Capture the cell that displays the provided text and extract its (X, Y) central coordinate. 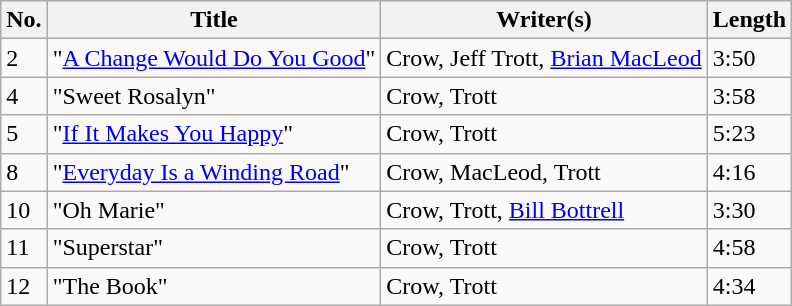
4 (24, 96)
"Everyday Is a Winding Road" (214, 172)
"Oh Marie" (214, 210)
"If It Makes You Happy" (214, 134)
"Superstar" (214, 248)
2 (24, 58)
Crow, MacLeod, Trott (544, 172)
Crow, Trott, Bill Bottrell (544, 210)
5 (24, 134)
4:16 (749, 172)
3:50 (749, 58)
4:34 (749, 286)
"The Book" (214, 286)
11 (24, 248)
Title (214, 20)
3:30 (749, 210)
"Sweet Rosalyn" (214, 96)
3:58 (749, 96)
Crow, Jeff Trott, Brian MacLeod (544, 58)
Length (749, 20)
4:58 (749, 248)
10 (24, 210)
5:23 (749, 134)
Writer(s) (544, 20)
12 (24, 286)
8 (24, 172)
"A Change Would Do You Good" (214, 58)
No. (24, 20)
